Output the [X, Y] coordinate of the center of the cell containing the given text.  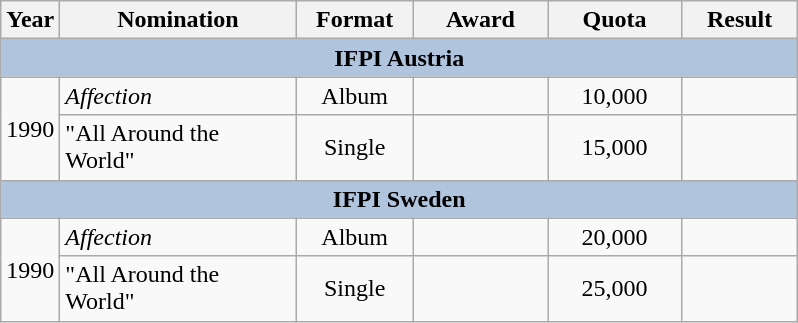
Result [740, 20]
15,000 [615, 148]
Nomination [178, 20]
Quota [615, 20]
IFPI Austria [400, 58]
Award [480, 20]
Year [30, 20]
20,000 [615, 237]
10,000 [615, 96]
Format [355, 20]
25,000 [615, 288]
IFPI Sweden [400, 199]
